Locate the cell with the specified text and output its [X, Y] center coordinate. 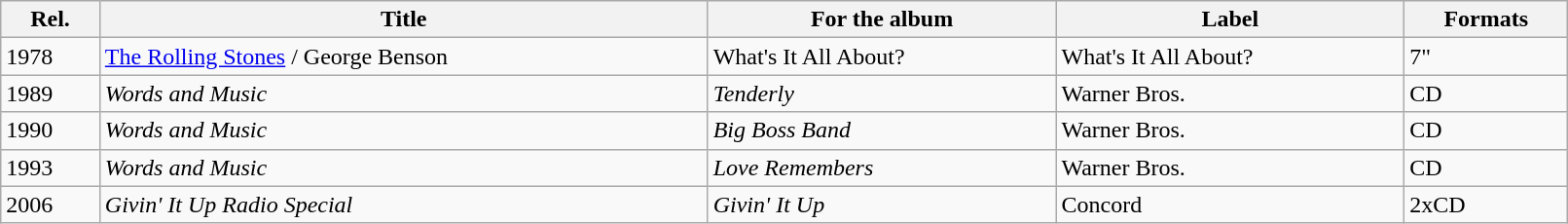
2xCD [1486, 205]
Love Remembers [882, 168]
2006 [51, 205]
Givin' It Up Radio Special [403, 205]
For the album [882, 19]
Formats [1486, 19]
7" [1486, 56]
Tenderly [882, 93]
Label [1230, 19]
Big Boss Band [882, 131]
Givin' It Up [882, 205]
1978 [51, 56]
1993 [51, 168]
1989 [51, 93]
Rel. [51, 19]
The Rolling Stones / George Benson [403, 56]
1990 [51, 131]
Title [403, 19]
Concord [1230, 205]
